Pinpoint the cell where the given text exists, returning its [X, Y] midpoint coordinate. 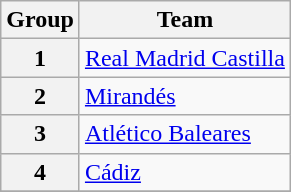
2 [40, 96]
Team [184, 20]
Atlético Baleares [184, 134]
1 [40, 58]
4 [40, 172]
Real Madrid Castilla [184, 58]
3 [40, 134]
Cádiz [184, 172]
Mirandés [184, 96]
Group [40, 20]
